Locate the cell with the specified text and output its (X, Y) center coordinate. 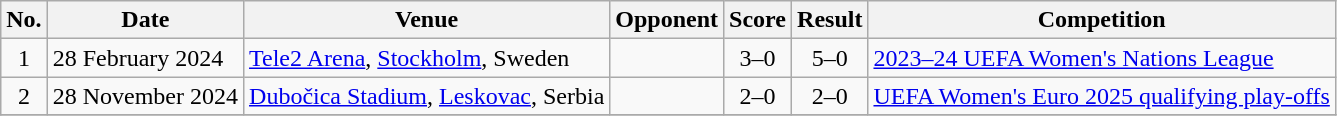
3–0 (758, 58)
Competition (1102, 20)
2023–24 UEFA Women's Nations League (1102, 58)
Result (830, 20)
UEFA Women's Euro 2025 qualifying play-offs (1102, 96)
No. (24, 20)
Score (758, 20)
Tele2 Arena, Stockholm, Sweden (427, 58)
2 (24, 96)
Venue (427, 20)
Dubočica Stadium, Leskovac, Serbia (427, 96)
Opponent (667, 20)
1 (24, 58)
Date (145, 20)
28 November 2024 (145, 96)
5–0 (830, 58)
28 February 2024 (145, 58)
